Extract the (x, y) coordinate from the center of the cell holding the provided text.  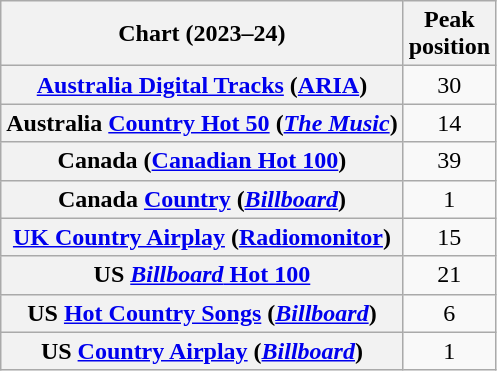
15 (449, 237)
Canada (Canadian Hot 100) (202, 161)
US Hot Country Songs (Billboard) (202, 313)
Australia Country Hot 50 (The Music) (202, 123)
Chart (2023–24) (202, 34)
Peakposition (449, 34)
US Country Airplay (Billboard) (202, 351)
6 (449, 313)
US Billboard Hot 100 (202, 275)
30 (449, 85)
UK Country Airplay (Radiomonitor) (202, 237)
14 (449, 123)
39 (449, 161)
Canada Country (Billboard) (202, 199)
Australia Digital Tracks (ARIA) (202, 85)
21 (449, 275)
